From the cell containing the given text, extract its center point as (x, y) coordinate. 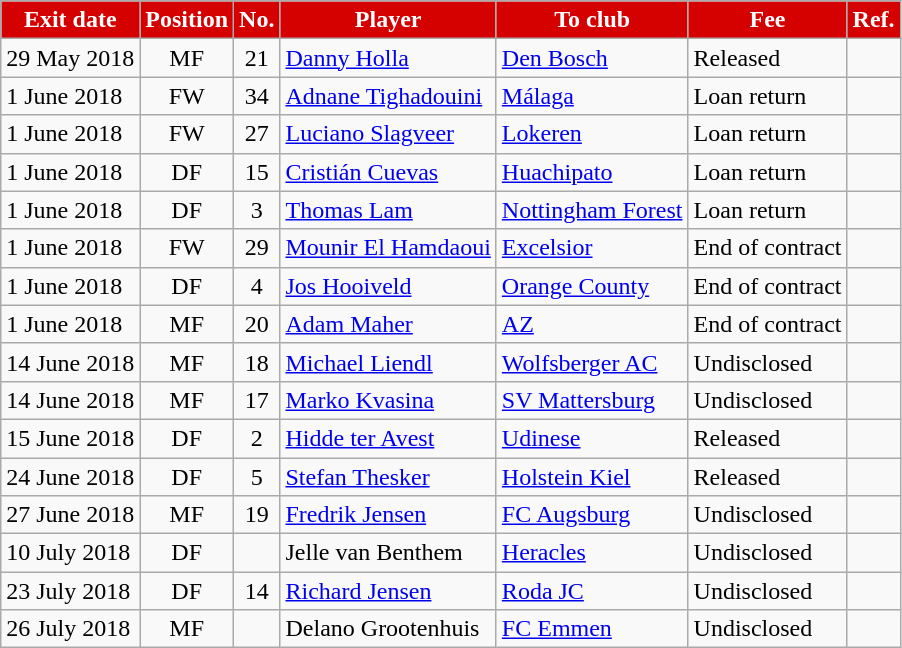
21 (257, 58)
26 July 2018 (70, 629)
Stefan Thesker (388, 477)
Michael Liendl (388, 362)
23 July 2018 (70, 591)
SV Mattersburg (592, 400)
Thomas Lam (388, 210)
27 (257, 134)
29 (257, 248)
14 (257, 591)
17 (257, 400)
Delano Grootenhuis (388, 629)
2 (257, 438)
Den Bosch (592, 58)
AZ (592, 324)
Richard Jensen (388, 591)
4 (257, 286)
Holstein Kiel (592, 477)
10 July 2018 (70, 553)
Lokeren (592, 134)
Heracles (592, 553)
Excelsior (592, 248)
Fee (768, 20)
Cristián Cuevas (388, 172)
19 (257, 515)
Orange County (592, 286)
15 June 2018 (70, 438)
Jos Hooiveld (388, 286)
Ref. (874, 20)
No. (257, 20)
Adnane Tighadouini (388, 96)
Adam Maher (388, 324)
Jelle van Benthem (388, 553)
Position (187, 20)
Málaga (592, 96)
Roda JC (592, 591)
5 (257, 477)
Hidde ter Avest (388, 438)
Danny Holla (388, 58)
Luciano Slagveer (388, 134)
29 May 2018 (70, 58)
Player (388, 20)
Huachipato (592, 172)
Wolfsberger AC (592, 362)
Udinese (592, 438)
3 (257, 210)
FC Augsburg (592, 515)
24 June 2018 (70, 477)
To club (592, 20)
Nottingham Forest (592, 210)
FC Emmen (592, 629)
Exit date (70, 20)
Mounir El Hamdaoui (388, 248)
20 (257, 324)
27 June 2018 (70, 515)
Marko Kvasina (388, 400)
Fredrik Jensen (388, 515)
15 (257, 172)
18 (257, 362)
34 (257, 96)
